For the text-containing cell, return its midpoint in [x, y] coordinate format. 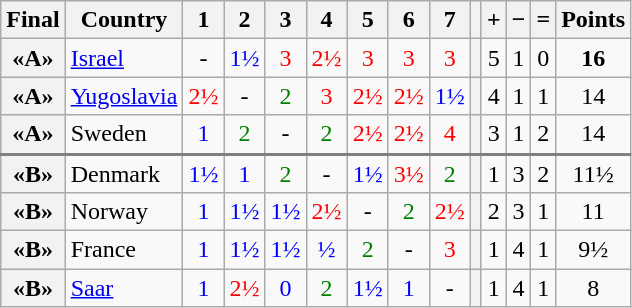
Yugoslavia [124, 96]
Saar [124, 288]
½ [326, 250]
9½ [594, 250]
8 [594, 288]
+ [494, 20]
16 [594, 58]
Israel [124, 58]
7 [450, 20]
Country [124, 20]
Norway [124, 212]
Final [33, 20]
− [518, 20]
France [124, 250]
11 [594, 212]
Sweden [124, 134]
= [544, 20]
Denmark [124, 174]
11½ [594, 174]
6 [408, 20]
3½ [408, 174]
Points [594, 20]
